Extract the (X, Y) coordinate from the center of the cell holding the provided text.  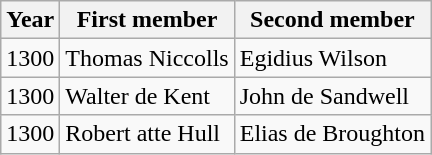
Second member (332, 20)
Walter de Kent (147, 96)
Thomas Niccolls (147, 58)
Egidius Wilson (332, 58)
Year (30, 20)
John de Sandwell (332, 96)
Robert atte Hull (147, 134)
Elias de Broughton (332, 134)
First member (147, 20)
